Search for the cell housing the specified text and yield its (X, Y) center coordinate. 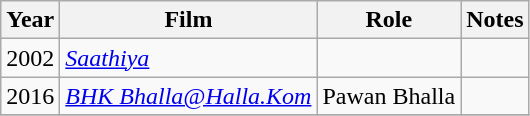
Film (188, 20)
Notes (495, 20)
2002 (30, 58)
Pawan Bhalla (389, 96)
Role (389, 20)
Saathiya (188, 58)
Year (30, 20)
2016 (30, 96)
BHK Bhalla@Halla.Kom (188, 96)
